Detect which cell encompasses the target text, then output its [X, Y] center coordinate. 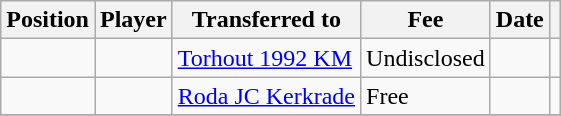
Undisclosed [426, 58]
Transferred to [266, 20]
Date [520, 20]
Player [133, 20]
Roda JC Kerkrade [266, 96]
Position [48, 20]
Fee [426, 20]
Free [426, 96]
Torhout 1992 KM [266, 58]
